Locate the cell with the specified text and output its (x, y) center coordinate. 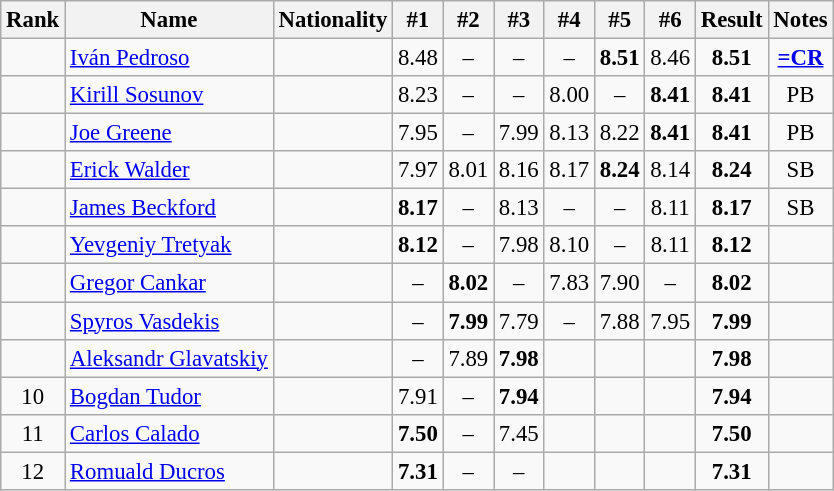
8.48 (418, 58)
7.97 (418, 170)
Kirill Sosunov (170, 95)
Gregor Cankar (170, 283)
8.10 (569, 245)
Result (732, 20)
12 (33, 471)
#1 (418, 20)
10 (33, 396)
Rank (33, 20)
#4 (569, 20)
7.90 (619, 283)
Nationality (332, 20)
8.01 (468, 170)
7.89 (468, 358)
Erick Walder (170, 170)
8.14 (670, 170)
Notes (800, 20)
Aleksandr Glavatskiy (170, 358)
#3 (519, 20)
7.79 (519, 321)
7.45 (519, 433)
8.22 (619, 133)
=CR (800, 58)
7.88 (619, 321)
#5 (619, 20)
8.16 (519, 170)
Romuald Ducros (170, 471)
Name (170, 20)
Bogdan Tudor (170, 396)
Spyros Vasdekis (170, 321)
Joe Greene (170, 133)
James Beckford (170, 208)
#6 (670, 20)
8.46 (670, 58)
#2 (468, 20)
7.91 (418, 396)
Iván Pedroso (170, 58)
7.83 (569, 283)
Yevgeniy Tretyak (170, 245)
Carlos Calado (170, 433)
8.00 (569, 95)
8.23 (418, 95)
11 (33, 433)
